Scan for the cell matching the given text and deliver its [X, Y] coordinate at center. 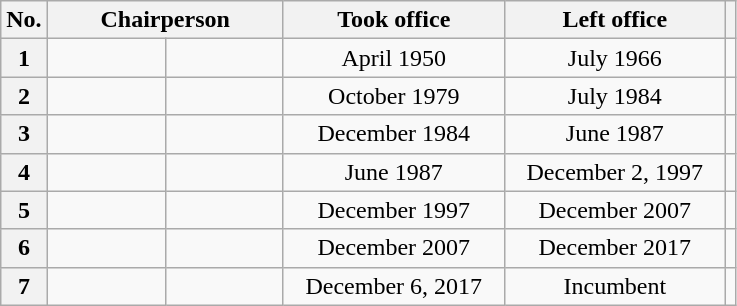
1 [24, 58]
4 [24, 172]
2 [24, 96]
July 1966 [614, 58]
July 1984 [614, 96]
April 1950 [394, 58]
Incumbent [614, 286]
October 1979 [394, 96]
Took office [394, 20]
3 [24, 134]
December 2017 [614, 248]
December 2, 1997 [614, 172]
Chairperson [165, 20]
No. [24, 20]
December 6, 2017 [394, 286]
6 [24, 248]
5 [24, 210]
7 [24, 286]
December 1997 [394, 210]
December 1984 [394, 134]
Left office [614, 20]
